Find where the given text appears and provide that cell's center as [X, Y] coordinate. 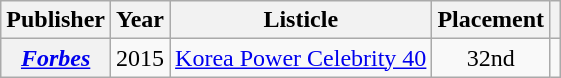
32nd [491, 58]
Year [140, 20]
Korea Power Celebrity 40 [301, 58]
Placement [491, 20]
Forbes [56, 58]
Publisher [56, 20]
Listicle [301, 20]
2015 [140, 58]
